Locate the cell with the specified text and output its [X, Y] center coordinate. 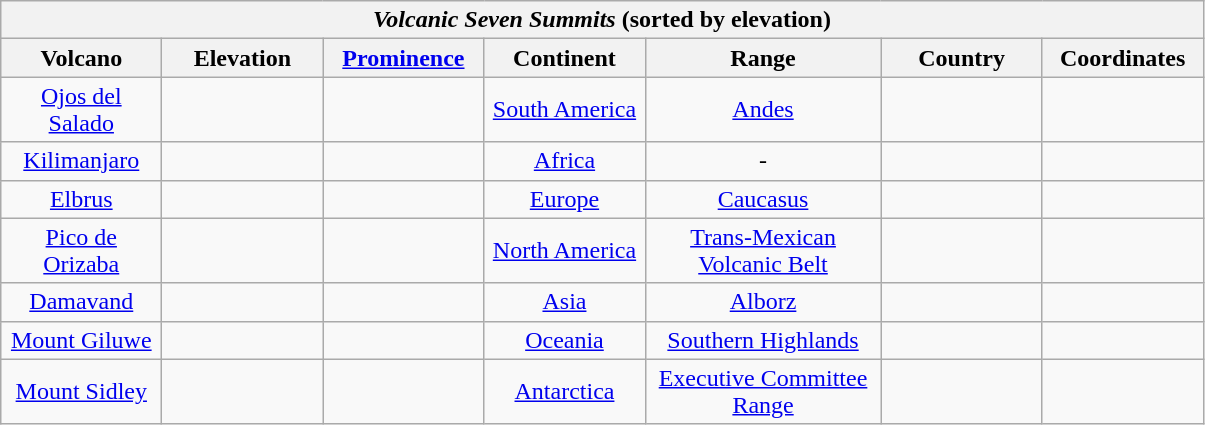
- [763, 161]
Volcano [82, 58]
Kilimanjaro [82, 161]
Mount Sidley [82, 392]
Trans-Mexican Volcanic Belt [763, 250]
Country [962, 58]
Continent [564, 58]
Volcanic Seven Summits (sorted by elevation) [602, 20]
Africa [564, 161]
Pico de Orizaba [82, 250]
Damavand [82, 302]
Alborz [763, 302]
Ojos del Salado [82, 110]
Antarctica [564, 392]
Mount Giluwe [82, 340]
Elevation [242, 58]
Oceania [564, 340]
Caucasus [763, 199]
Prominence [404, 58]
Coordinates [1122, 58]
Elbrus [82, 199]
Executive Committee Range [763, 392]
North America [564, 250]
Southern Highlands [763, 340]
Asia [564, 302]
South America [564, 110]
Europe [564, 199]
Andes [763, 110]
Range [763, 58]
